Extract the (x, y) coordinate from the center of the cell holding the provided text.  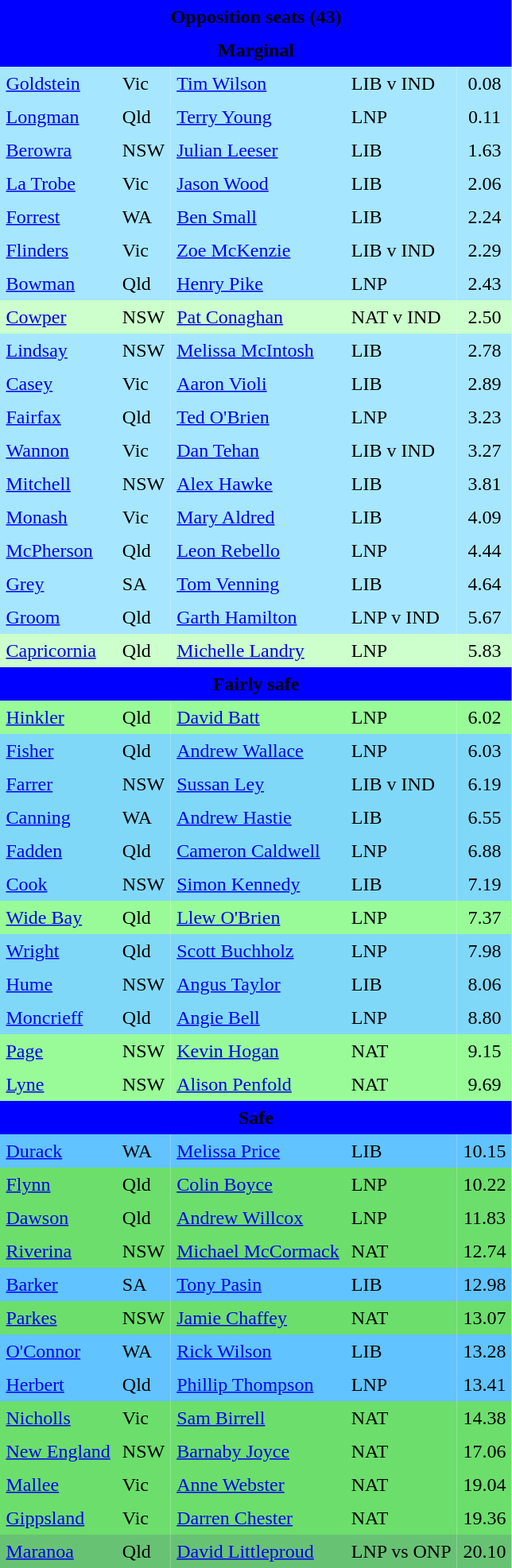
Durack (58, 1152)
Hinkler (58, 718)
19.36 (485, 1519)
17.06 (485, 1452)
Melissa McIntosh (258, 351)
Cook (58, 885)
O'Connor (58, 1352)
5.67 (485, 618)
Andrew Wallace (258, 751)
Jamie Chaffey (258, 1319)
Melissa Price (258, 1152)
6.02 (485, 718)
2.29 (485, 251)
Garth Hamilton (258, 618)
3.27 (485, 451)
8.80 (485, 1018)
2.78 (485, 351)
Tim Wilson (258, 84)
2.50 (485, 318)
Barnaby Joyce (258, 1452)
9.15 (485, 1052)
Hume (58, 985)
11.83 (485, 1218)
Lindsay (58, 351)
Anne Webster (258, 1485)
Michelle Landry (258, 651)
La Trobe (58, 184)
Terry Young (258, 118)
Gippsland (58, 1519)
Simon Kennedy (258, 885)
0.08 (485, 84)
Monash (58, 518)
2.06 (485, 184)
Farrer (58, 785)
Angie Bell (258, 1018)
Canning (58, 818)
Riverina (58, 1252)
Nicholls (58, 1419)
1.63 (485, 151)
McPherson (58, 551)
4.09 (485, 518)
Marginal (256, 51)
Ben Small (258, 218)
Mary Aldred (258, 518)
Alison Penfold (258, 1085)
Scott Buchholz (258, 952)
Wide Bay (58, 918)
8.06 (485, 985)
Wannon (58, 451)
Sam Birrell (258, 1419)
7.19 (485, 885)
Pat Conaghan (258, 318)
13.07 (485, 1319)
Fisher (58, 751)
19.04 (485, 1485)
6.03 (485, 751)
Jason Wood (258, 184)
9.69 (485, 1085)
Aaron Violi (258, 384)
Zoe McKenzie (258, 251)
13.41 (485, 1385)
Dan Tehan (258, 451)
6.88 (485, 852)
13.28 (485, 1352)
Henry Pike (258, 284)
2.43 (485, 284)
Leon Rebello (258, 551)
7.98 (485, 952)
Alex Hawke (258, 485)
Safe (256, 1118)
Phillip Thompson (258, 1385)
Groom (58, 618)
David Batt (258, 718)
12.74 (485, 1252)
Herbert (58, 1385)
Cameron Caldwell (258, 852)
10.15 (485, 1152)
NAT v IND (401, 318)
2.24 (485, 218)
New England (58, 1452)
Mallee (58, 1485)
Wright (58, 952)
Fadden (58, 852)
Barker (58, 1285)
Angus Taylor (258, 985)
Capricornia (58, 651)
Flynn (58, 1185)
Tom Venning (258, 585)
Kevin Hogan (258, 1052)
Llew O'Brien (258, 918)
Moncrieff (58, 1018)
Flinders (58, 251)
Fairfax (58, 418)
Sussan Ley (258, 785)
Rick Wilson (258, 1352)
Opposition seats (43) (256, 17)
0.11 (485, 118)
Casey (58, 384)
Tony Pasin (258, 1285)
6.19 (485, 785)
2.89 (485, 384)
Fairly safe (256, 685)
Ted O'Brien (258, 418)
Andrew Hastie (258, 818)
14.38 (485, 1419)
Grey (58, 585)
Longman (58, 118)
Lyne (58, 1085)
Michael McCormack (258, 1252)
Colin Boyce (258, 1185)
3.81 (485, 485)
Cowper (58, 318)
10.22 (485, 1185)
LNP v IND (401, 618)
Goldstein (58, 84)
Bowman (58, 284)
Forrest (58, 218)
5.83 (485, 651)
Mitchell (58, 485)
4.44 (485, 551)
Berowra (58, 151)
6.55 (485, 818)
3.23 (485, 418)
Julian Leeser (258, 151)
12.98 (485, 1285)
Dawson (58, 1218)
4.64 (485, 585)
Parkes (58, 1319)
Page (58, 1052)
Darren Chester (258, 1519)
7.37 (485, 918)
Andrew Willcox (258, 1218)
